Return (x, y) of the center of cell containing provided text 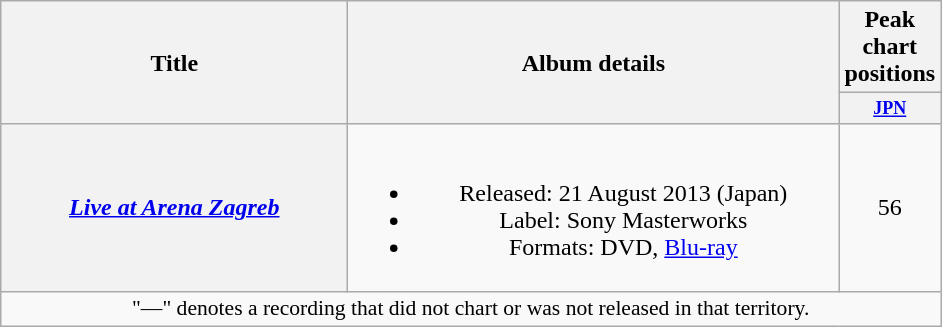
Peak chart positions (890, 47)
Live at Arena Zagreb (174, 208)
Released: 21 August 2013 (Japan)Label: Sony MasterworksFormats: DVD, Blu-ray (594, 208)
56 (890, 208)
"—" denotes a recording that did not chart or was not released in that territory. (471, 309)
JPN (890, 108)
Title (174, 62)
Album details (594, 62)
